Return the (x, y) coordinate for the center point of the cell that contains the specified text.  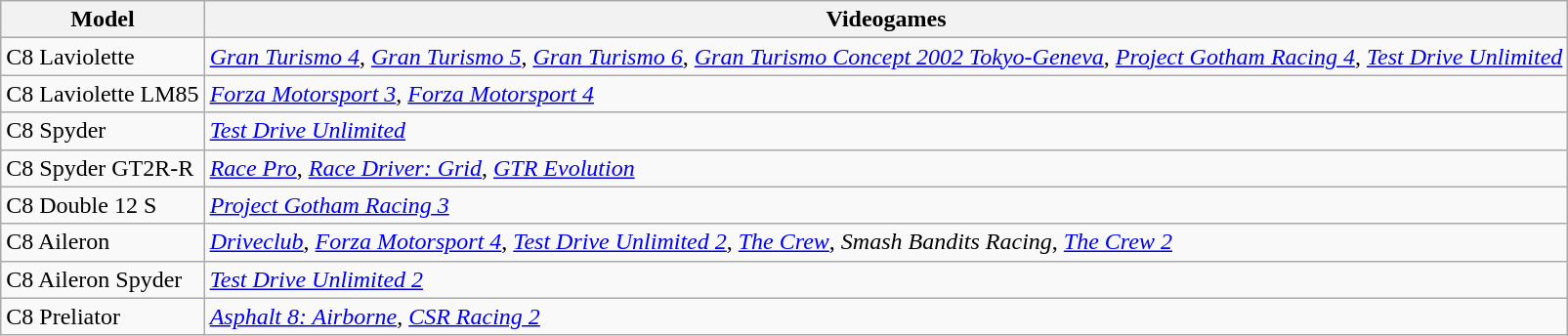
Asphalt 8: Airborne, CSR Racing 2 (886, 316)
Forza Motorsport 3, Forza Motorsport 4 (886, 94)
C8 Preliator (103, 316)
C8 Laviolette LM85 (103, 94)
Race Pro, Race Driver: Grid, GTR Evolution (886, 168)
Videogames (886, 20)
Test Drive Unlimited 2 (886, 279)
C8 Aileron (103, 242)
C8 Spyder (103, 131)
C8 Laviolette (103, 57)
Test Drive Unlimited (886, 131)
Driveclub, Forza Motorsport 4, Test Drive Unlimited 2, The Crew, Smash Bandits Racing, The Crew 2 (886, 242)
Project Gotham Racing 3 (886, 205)
Gran Turismo 4, Gran Turismo 5, Gran Turismo 6, Gran Turismo Concept 2002 Tokyo-Geneva, Project Gotham Racing 4, Test Drive Unlimited (886, 57)
C8 Aileron Spyder (103, 279)
C8 Double 12 S (103, 205)
Model (103, 20)
C8 Spyder GT2R-R (103, 168)
